Detect which cell encompasses the target text, then output its (X, Y) center coordinate. 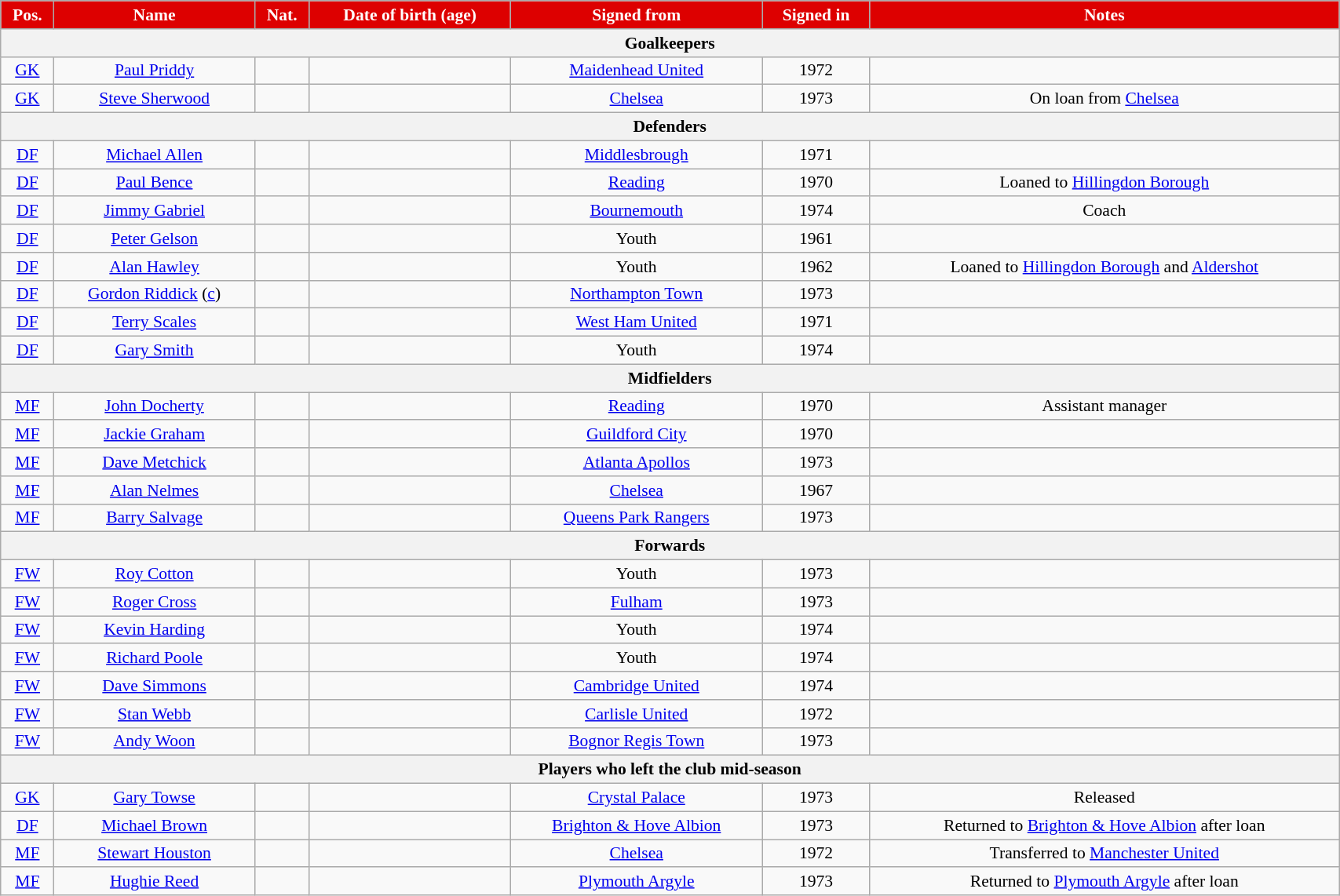
Hughie Reed (154, 882)
Jackie Graham (154, 435)
Date of birth (age) (410, 15)
Cambridge United (636, 686)
Dave Metchick (154, 462)
1962 (816, 267)
Returned to Plymouth Argyle after loan (1104, 882)
Richard Poole (154, 658)
Roy Cotton (154, 574)
Forwards (670, 546)
Gordon Riddick (c) (154, 294)
Midfielders (670, 378)
Pos. (27, 15)
Bognor Regis Town (636, 741)
Terry Scales (154, 322)
On loan from Chelsea (1104, 99)
Plymouth Argyle (636, 882)
Northampton Town (636, 294)
Kevin Harding (154, 630)
Middlesbrough (636, 155)
Defenders (670, 127)
Alan Nelmes (154, 490)
Atlanta Apollos (636, 462)
Guildford City (636, 435)
1967 (816, 490)
Maidenhead United (636, 71)
Nat. (282, 15)
Jimmy Gabriel (154, 211)
Crystal Palace (636, 798)
Stan Webb (154, 714)
Loaned to Hillingdon Borough and Aldershot (1104, 267)
Goalkeepers (670, 43)
Signed from (636, 15)
West Ham United (636, 322)
Andy Woon (154, 741)
Steve Sherwood (154, 99)
Returned to Brighton & Hove Albion after loan (1104, 825)
Fulham (636, 602)
Carlisle United (636, 714)
John Docherty (154, 406)
Gary Towse (154, 798)
Name (154, 15)
Stewart Houston (154, 854)
Michael Brown (154, 825)
Released (1104, 798)
Paul Priddy (154, 71)
Loaned to Hillingdon Borough (1104, 183)
Michael Allen (154, 155)
Barry Salvage (154, 518)
Paul Bence (154, 183)
Transferred to Manchester United (1104, 854)
Peter Gelson (154, 239)
Dave Simmons (154, 686)
1961 (816, 239)
Gary Smith (154, 351)
Roger Cross (154, 602)
Bournemouth (636, 211)
Assistant manager (1104, 406)
Alan Hawley (154, 267)
Brighton & Hove Albion (636, 825)
Players who left the club mid-season (670, 770)
Coach (1104, 211)
Notes (1104, 15)
Queens Park Rangers (636, 518)
Signed in (816, 15)
